Identify which cell holds the provided text, then report its [x, y] central coordinate. 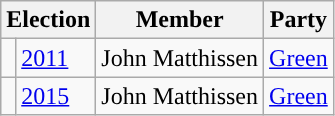
Member [180, 20]
2015 [56, 96]
Party [299, 20]
Election [48, 20]
2011 [56, 58]
